Scan for the cell matching the given text and deliver its [x, y] coordinate at center. 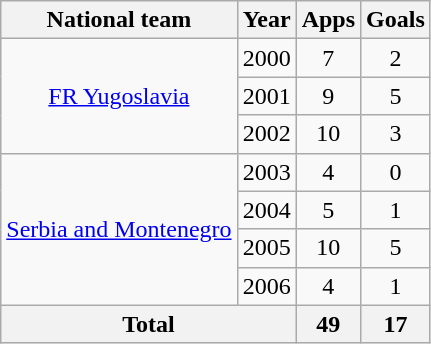
Serbia and Montenegro [119, 229]
7 [328, 58]
2005 [266, 248]
2006 [266, 286]
Total [148, 324]
Year [266, 20]
FR Yugoslavia [119, 96]
17 [396, 324]
9 [328, 96]
2 [396, 58]
2003 [266, 172]
2004 [266, 210]
National team [119, 20]
Apps [328, 20]
3 [396, 134]
0 [396, 172]
2002 [266, 134]
49 [328, 324]
2000 [266, 58]
2001 [266, 96]
Goals [396, 20]
